Return [x, y] of the center of cell containing provided text 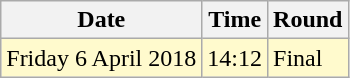
Time [235, 20]
Date [102, 20]
Round [308, 20]
Friday 6 April 2018 [102, 58]
Final [308, 58]
14:12 [235, 58]
